Capture the cell that displays the provided text and extract its (X, Y) central coordinate. 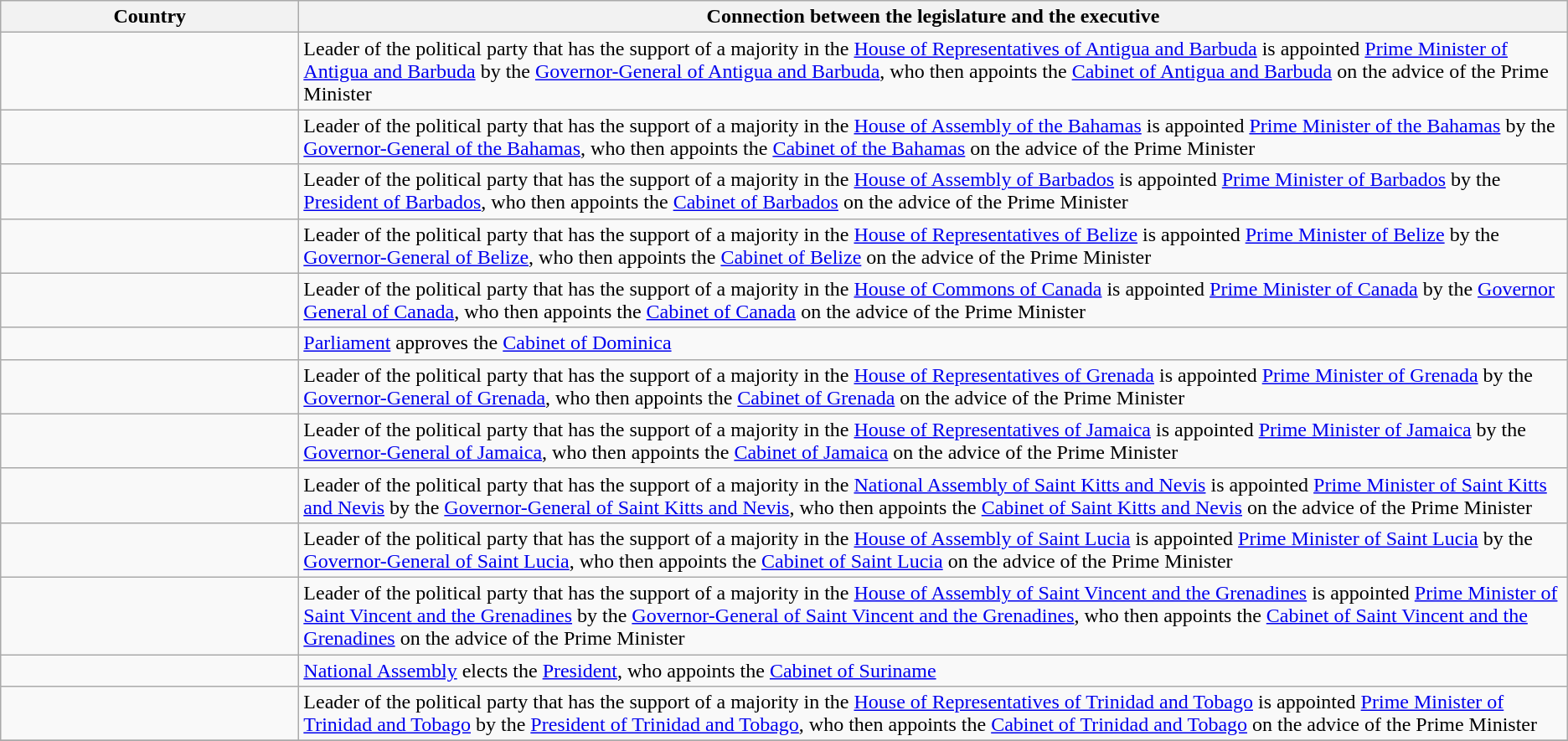
Connection between the legislature and the executive (933, 17)
National Assembly elects the President, who appoints the Cabinet of Suriname (933, 671)
Country (150, 17)
Parliament approves the Cabinet of Dominica (933, 343)
